Return the (x, y) coordinate for the center point of the cell that contains the specified text.  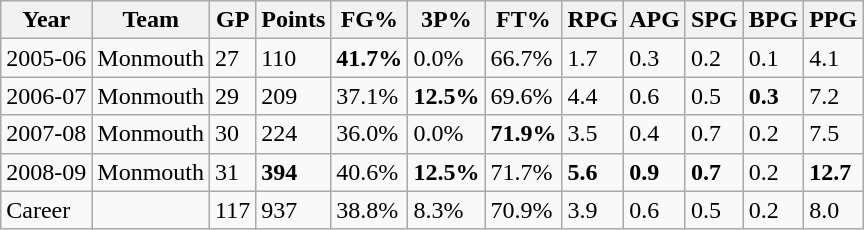
224 (294, 134)
937 (294, 210)
27 (233, 58)
69.6% (524, 96)
0.1 (773, 58)
APG (655, 20)
36.0% (370, 134)
GP (233, 20)
30 (233, 134)
Points (294, 20)
Team (151, 20)
4.4 (593, 96)
41.7% (370, 58)
Career (46, 210)
2006-07 (46, 96)
110 (294, 58)
4.1 (834, 58)
PPG (834, 20)
7.2 (834, 96)
29 (233, 96)
3.5 (593, 134)
1.7 (593, 58)
RPG (593, 20)
Year (46, 20)
3.9 (593, 210)
2007-08 (46, 134)
38.8% (370, 210)
37.1% (370, 96)
66.7% (524, 58)
209 (294, 96)
394 (294, 172)
70.9% (524, 210)
0.9 (655, 172)
71.7% (524, 172)
BPG (773, 20)
8.3% (446, 210)
SPG (714, 20)
117 (233, 210)
5.6 (593, 172)
3P% (446, 20)
8.0 (834, 210)
71.9% (524, 134)
31 (233, 172)
7.5 (834, 134)
12.7 (834, 172)
FT% (524, 20)
FG% (370, 20)
0.4 (655, 134)
2008-09 (46, 172)
40.6% (370, 172)
2005-06 (46, 58)
